Detect which cell encompasses the target text, then output its (x, y) center coordinate. 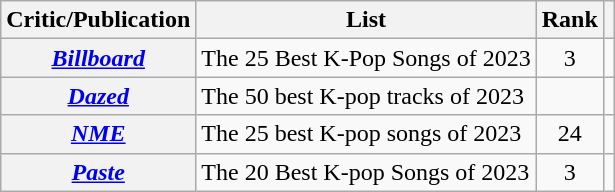
The 25 Best K-Pop Songs of 2023 (366, 58)
Critic/Publication (98, 20)
NME (98, 134)
The 50 best K-pop tracks of 2023 (366, 96)
24 (570, 134)
Paste (98, 172)
Rank (570, 20)
The 20 Best K-pop Songs of 2023 (366, 172)
The 25 best K-pop songs of 2023 (366, 134)
Dazed (98, 96)
List (366, 20)
Billboard (98, 58)
